Extract the (x, y) coordinate from the center of the cell holding the provided text.  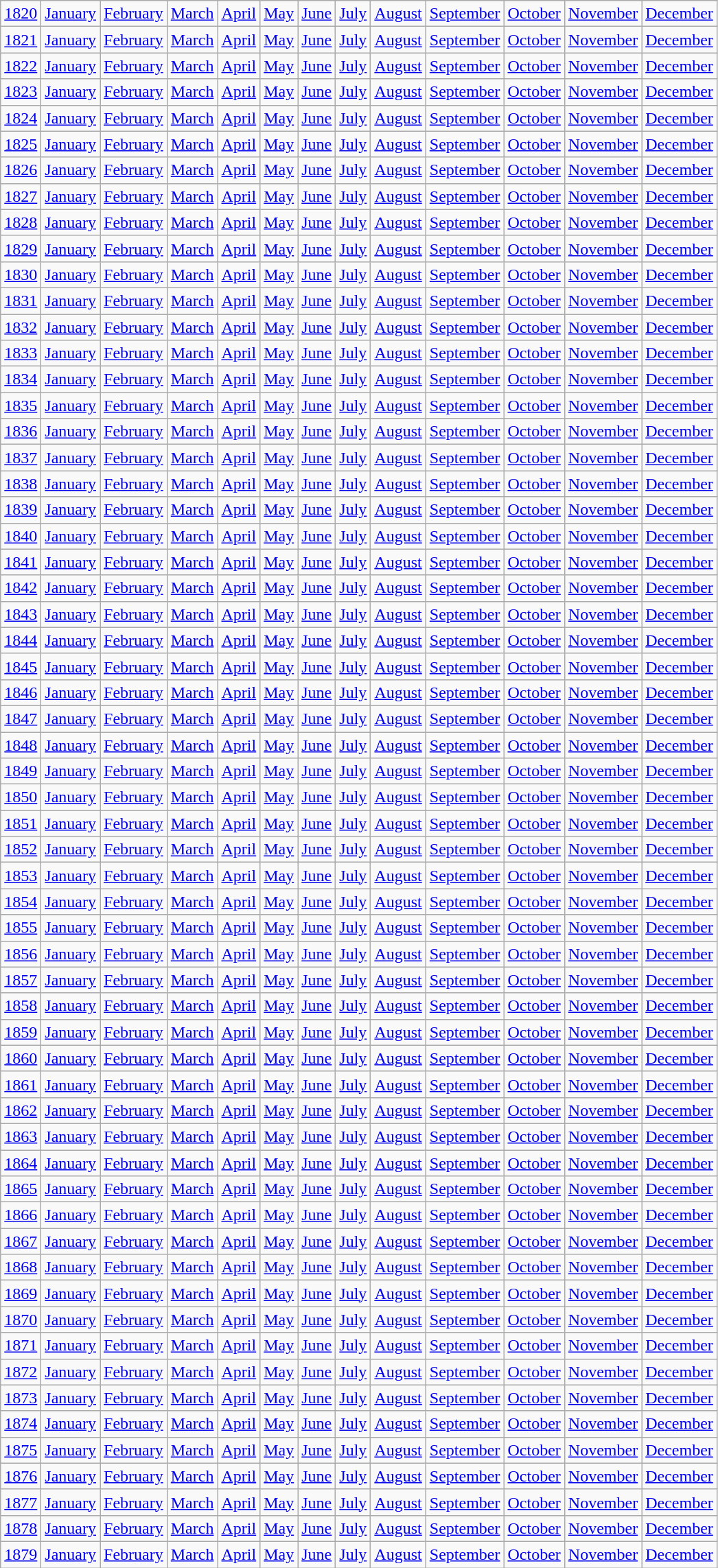
1833 (21, 353)
1834 (21, 379)
1873 (21, 1398)
1855 (21, 928)
1878 (21, 1528)
1854 (21, 902)
1837 (21, 458)
1862 (21, 1110)
1825 (21, 144)
1822 (21, 66)
1842 (21, 588)
1831 (21, 301)
1866 (21, 1215)
1844 (21, 640)
1868 (21, 1267)
1824 (21, 118)
1839 (21, 510)
1858 (21, 1006)
1838 (21, 484)
1841 (21, 562)
1877 (21, 1502)
1856 (21, 954)
1859 (21, 1032)
1860 (21, 1058)
1832 (21, 327)
1874 (21, 1424)
1849 (21, 771)
1843 (21, 614)
1870 (21, 1320)
1863 (21, 1136)
1867 (21, 1241)
1840 (21, 536)
1836 (21, 432)
1869 (21, 1294)
1861 (21, 1084)
1879 (21, 1554)
1875 (21, 1450)
1828 (21, 222)
1847 (21, 718)
1845 (21, 666)
1835 (21, 406)
1829 (21, 248)
1871 (21, 1346)
1853 (21, 876)
1848 (21, 745)
1846 (21, 692)
1851 (21, 823)
1865 (21, 1189)
1821 (21, 40)
1827 (21, 196)
1826 (21, 170)
1820 (21, 14)
1850 (21, 797)
1872 (21, 1372)
1830 (21, 274)
1852 (21, 850)
1864 (21, 1163)
1876 (21, 1476)
1857 (21, 980)
1823 (21, 92)
